Identify which cell holds the provided text, then report its [X, Y] central coordinate. 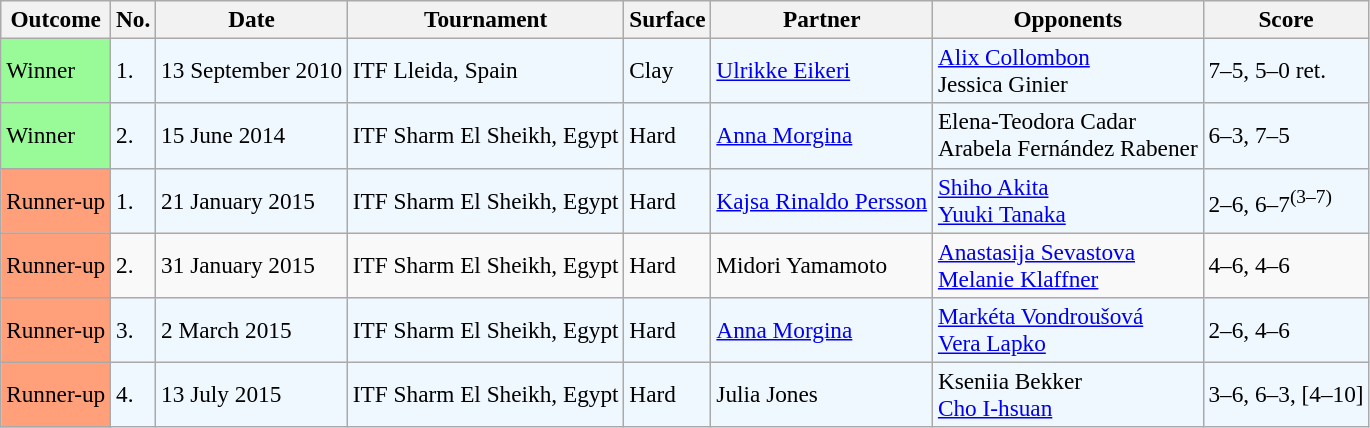
6–3, 7–5 [1286, 136]
3. [134, 330]
2–6, 4–6 [1286, 330]
Partner [822, 19]
13 July 2015 [252, 394]
31 January 2015 [252, 264]
4. [134, 394]
21 January 2015 [252, 200]
Markéta Vondroušová Vera Lapko [1068, 330]
Tournament [485, 19]
3–6, 6–3, [4–10] [1286, 394]
2 March 2015 [252, 330]
Score [1286, 19]
Kajsa Rinaldo Persson [822, 200]
Anastasija Sevastova Melanie Klaffner [1068, 264]
13 September 2010 [252, 70]
Outcome [56, 19]
7–5, 5–0 ret. [1286, 70]
Shiho Akita Yuuki Tanaka [1068, 200]
Ulrikke Eikeri [822, 70]
Julia Jones [822, 394]
Clay [668, 70]
15 June 2014 [252, 136]
Midori Yamamoto [822, 264]
Alix Collombon Jessica Ginier [1068, 70]
Date [252, 19]
2–6, 6–7(3–7) [1286, 200]
Opponents [1068, 19]
No. [134, 19]
ITF Lleida, Spain [485, 70]
4–6, 4–6 [1286, 264]
Elena-Teodora Cadar Arabela Fernández Rabener [1068, 136]
Kseniia Bekker Cho I-hsuan [1068, 394]
Surface [668, 19]
